Scan for the cell matching the given text and deliver its [x, y] coordinate at center. 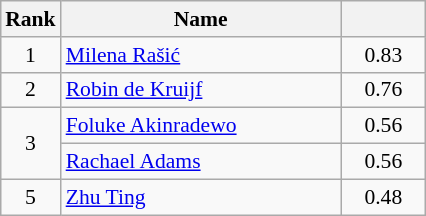
Name [201, 19]
0.83 [384, 54]
2 [30, 90]
Zhu Ting [201, 197]
1 [30, 54]
3 [30, 144]
0.48 [384, 197]
Robin de Kruijf [201, 90]
Rachael Adams [201, 161]
Foluke Akinradewo [201, 126]
5 [30, 197]
0.76 [384, 90]
Milena Rašić [201, 54]
Rank [30, 19]
